Output the (x, y) coordinate of the center of the cell containing the given text.  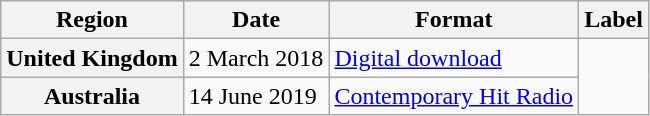
Format (454, 20)
14 June 2019 (256, 96)
Australia (92, 96)
Label (614, 20)
United Kingdom (92, 58)
Region (92, 20)
Digital download (454, 58)
Date (256, 20)
2 March 2018 (256, 58)
Contemporary Hit Radio (454, 96)
